Output the [X, Y] coordinate of the center of the cell containing the given text.  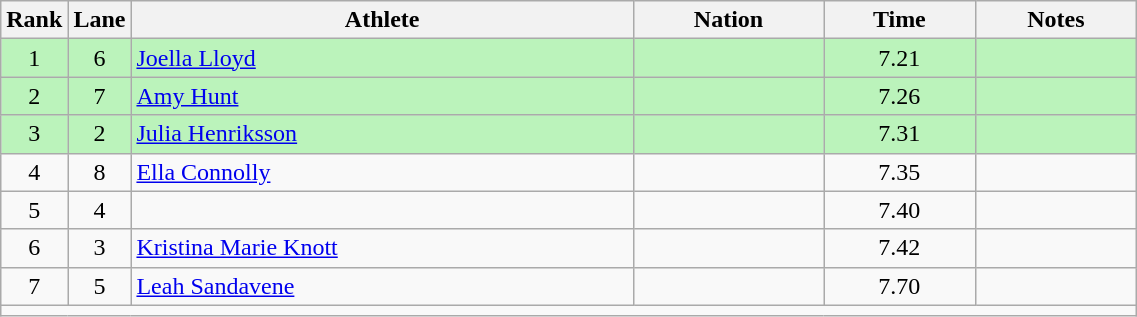
7.40 [900, 210]
Time [900, 20]
Notes [1056, 20]
Kristina Marie Knott [382, 248]
Julia Henriksson [382, 134]
Lane [100, 20]
Joella Lloyd [382, 58]
7.26 [900, 96]
7.42 [900, 248]
Rank [34, 20]
Nation [728, 20]
7.21 [900, 58]
Athlete [382, 20]
Leah Sandavene [382, 286]
7.31 [900, 134]
8 [100, 172]
1 [34, 58]
7.70 [900, 286]
Amy Hunt [382, 96]
Ella Connolly [382, 172]
7.35 [900, 172]
